Extract the [x, y] coordinate from the center of the cell holding the provided text.  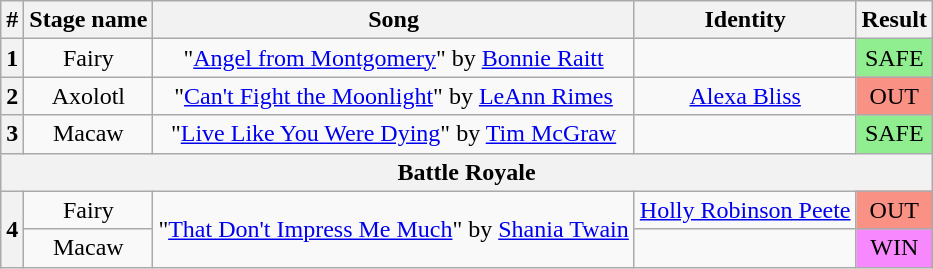
3 [12, 134]
"Live Like You Were Dying" by Tim McGraw [394, 134]
# [12, 20]
"Can't Fight the Moonlight" by LeAnn Rimes [394, 96]
2 [12, 96]
"Angel from Montgomery" by Bonnie Raitt [394, 58]
Axolotl [88, 96]
4 [12, 229]
Stage name [88, 20]
Battle Royale [467, 172]
"That Don't Impress Me Much" by Shania Twain [394, 229]
Identity [745, 20]
Alexa Bliss [745, 96]
1 [12, 58]
Result [894, 20]
Song [394, 20]
WIN [894, 248]
Holly Robinson Peete [745, 210]
